Locate the cell with the specified text and output its [X, Y] center coordinate. 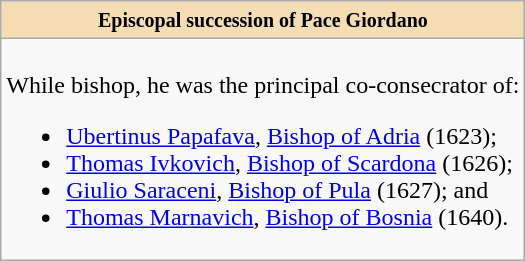
Episcopal succession of Pace Giordano [263, 20]
